For the text-containing cell, return its midpoint in (X, Y) coordinate format. 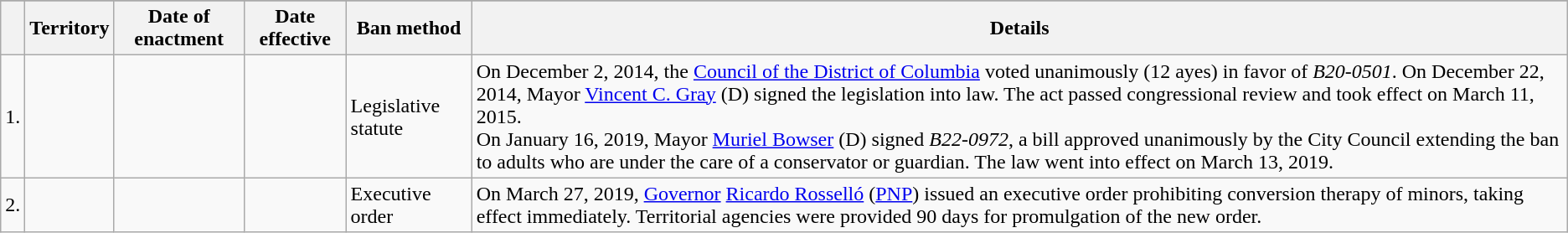
Details (1019, 28)
1. (13, 116)
Ban method (409, 28)
2. (13, 205)
Territory (70, 28)
Date of enactment (179, 28)
Date effective (295, 28)
Legislative statute (409, 116)
Executive order (409, 205)
